Return the [X, Y] coordinate for the center point of the cell that contains the specified text.  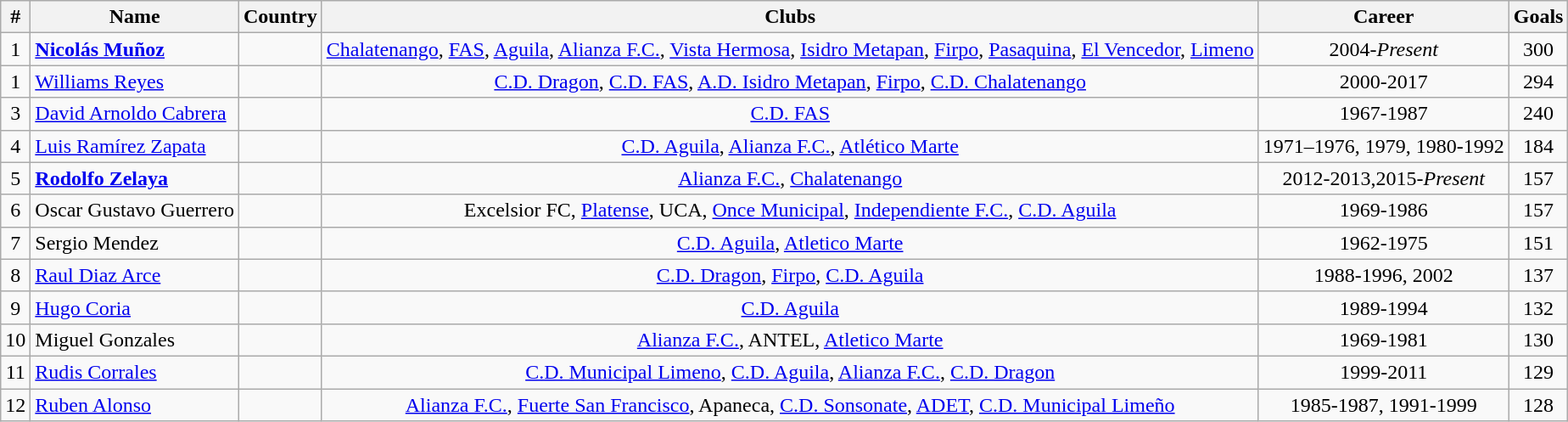
8 [15, 275]
Excelsior FC, Platense, UCA, Once Municipal, Independiente F.C., C.D. Aguila [790, 211]
Rudis Corrales [135, 372]
Alianza F.C., Chalatenango [790, 178]
Ruben Alonso [135, 405]
# [15, 17]
1971–1976, 1979, 1980-1992 [1383, 146]
Alianza F.C., Fuerte San Francisco, Apaneca, C.D. Sonsonate, ADET, C.D. Municipal Limeño [790, 405]
Career [1383, 17]
132 [1538, 307]
C.D. FAS [790, 114]
Chalatenango, FAS, Aguila, Alianza F.C., Vista Hermosa, Isidro Metapan, Firpo, Pasaquina, El Vencedor, Limeno [790, 49]
1985-1987, 1991-1999 [1383, 405]
137 [1538, 275]
Nicolás Muñoz [135, 49]
1988-1996, 2002 [1383, 275]
Miguel Gonzales [135, 340]
Rodolfo Zelaya [135, 178]
Williams Reyes [135, 82]
Luis Ramírez Zapata [135, 146]
11 [15, 372]
1969-1986 [1383, 211]
Sergio Mendez [135, 243]
Oscar Gustavo Guerrero [135, 211]
1989-1994 [1383, 307]
Alianza F.C., ANTEL, Atletico Marte [790, 340]
240 [1538, 114]
Goals [1538, 17]
1999-2011 [1383, 372]
C.D. Dragon, C.D. FAS, A.D. Isidro Metapan, Firpo, C.D. Chalatenango [790, 82]
3 [15, 114]
184 [1538, 146]
2012-2013,2015-Present [1383, 178]
9 [15, 307]
300 [1538, 49]
C.D. Municipal Limeno, C.D. Aguila, Alianza F.C., C.D. Dragon [790, 372]
128 [1538, 405]
129 [1538, 372]
6 [15, 211]
C.D. Aguila, Atletico Marte [790, 243]
David Arnoldo Cabrera [135, 114]
4 [15, 146]
2004-Present [1383, 49]
12 [15, 405]
2000-2017 [1383, 82]
C.D. Aguila [790, 307]
Hugo Coria [135, 307]
130 [1538, 340]
1962-1975 [1383, 243]
C.D. Aguila, Alianza F.C., Atlético Marte [790, 146]
Raul Diaz Arce [135, 275]
Country [280, 17]
1967-1987 [1383, 114]
1969-1981 [1383, 340]
10 [15, 340]
294 [1538, 82]
7 [15, 243]
151 [1538, 243]
Clubs [790, 17]
5 [15, 178]
Name [135, 17]
C.D. Dragon, Firpo, C.D. Aguila [790, 275]
